For the text-containing cell, return its midpoint in [X, Y] coordinate format. 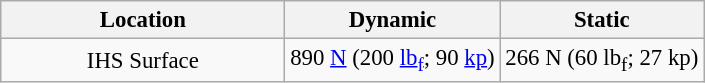
Location [143, 20]
Dynamic [392, 20]
890 N (200 lbf; 90 kp) [392, 61]
IHS Surface [143, 61]
Static [602, 20]
266 N (60 lbf; 27 kp) [602, 61]
